Detect which cell encompasses the target text, then output its [X, Y] center coordinate. 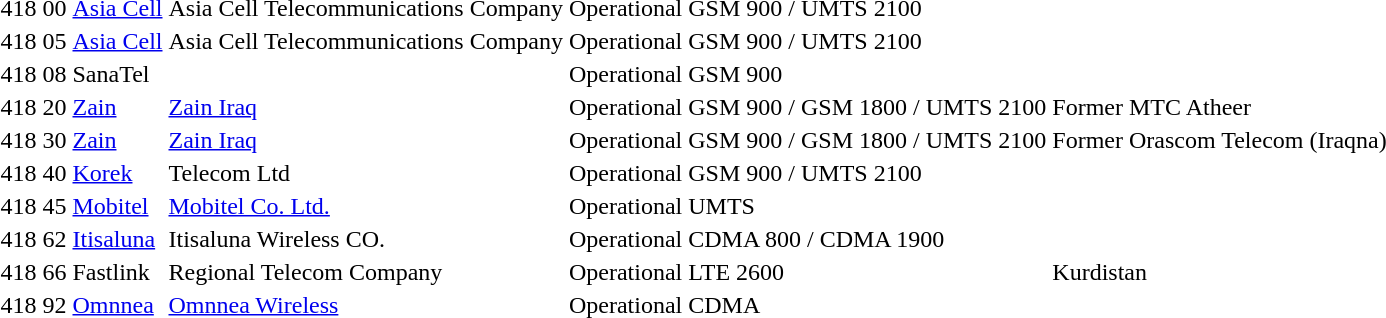
66 [54, 272]
UMTS [868, 206]
Asia Cell [118, 41]
Itisaluna Wireless CO. [366, 239]
Mobitel [118, 206]
30 [54, 140]
08 [54, 74]
Regional Telecom Company [366, 272]
SanaTel [118, 74]
40 [54, 173]
Fastlink [118, 272]
62 [54, 239]
45 [54, 206]
GSM 900 [868, 74]
LTE 2600 [868, 272]
Asia Cell Telecommunications Company [366, 41]
20 [54, 107]
Itisaluna [118, 239]
Korek [118, 173]
CDMA 800 / CDMA 1900 [868, 239]
05 [54, 41]
Telecom Ltd [366, 173]
Mobitel Co. Ltd. [366, 206]
